Search for the cell housing the specified text and yield its [X, Y] center coordinate. 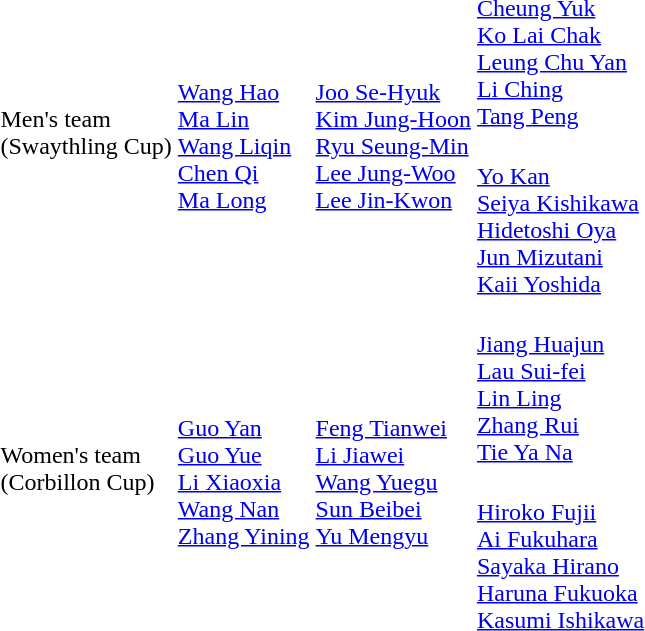
Yo KanSeiya KishikawaHidetoshi OyaJun MizutaniKaii Yoshida [560, 216]
Jiang HuajunLau Sui-feiLin LingZhang RuiTie Ya Na [560, 384]
